Detect which cell encompasses the target text, then output its [x, y] center coordinate. 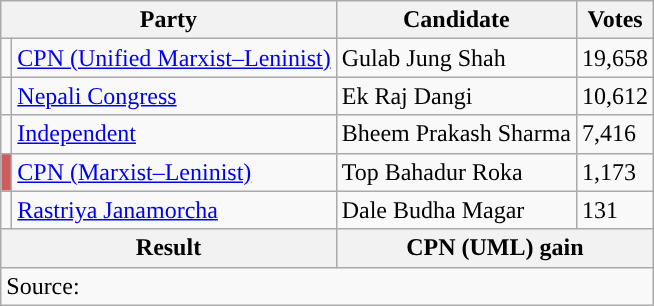
131 [616, 210]
Party [168, 20]
7,416 [616, 134]
CPN (Unified Marxist–Leninist) [174, 58]
CPN (UML) gain [494, 248]
Result [168, 248]
19,658 [616, 58]
Bheem Prakash Sharma [456, 134]
Top Bahadur Roka [456, 172]
Ek Raj Dangi [456, 96]
Independent [174, 134]
Votes [616, 20]
Nepali Congress [174, 96]
Source: [328, 286]
CPN (Marxist–Leninist) [174, 172]
Dale Budha Magar [456, 210]
Gulab Jung Shah [456, 58]
Rastriya Janamorcha [174, 210]
Candidate [456, 20]
1,173 [616, 172]
10,612 [616, 96]
